Find where the given text appears and provide that cell's center as [x, y] coordinate. 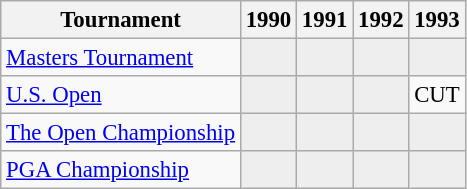
1993 [437, 20]
Tournament [121, 20]
Masters Tournament [121, 58]
1992 [381, 20]
1990 [268, 20]
1991 [325, 20]
CUT [437, 95]
PGA Championship [121, 170]
The Open Championship [121, 133]
U.S. Open [121, 95]
